Scan for the cell matching the given text and deliver its (X, Y) coordinate at center. 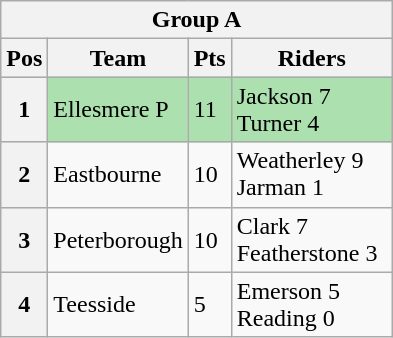
Emerson 5Reading 0 (312, 304)
Eastbourne (118, 174)
4 (24, 304)
Group A (197, 20)
Teesside (118, 304)
Clark 7Featherstone 3 (312, 240)
Pos (24, 58)
11 (210, 110)
2 (24, 174)
Pts (210, 58)
3 (24, 240)
Team (118, 58)
Peterborough (118, 240)
Ellesmere P (118, 110)
5 (210, 304)
Riders (312, 58)
1 (24, 110)
Weatherley 9Jarman 1 (312, 174)
Jackson 7Turner 4 (312, 110)
